Determine the (x, y) coordinate at the center of the cell enclosing the given text.  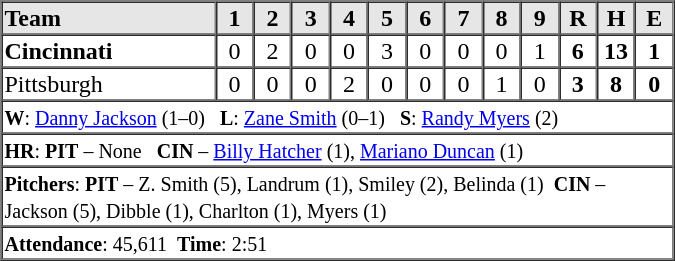
9 (540, 18)
Attendance: 45,611 Time: 2:51 (338, 242)
Pittsburgh (109, 84)
4 (349, 18)
5 (387, 18)
R (578, 18)
H (616, 18)
7 (463, 18)
E (654, 18)
HR: PIT – None CIN – Billy Hatcher (1), Mariano Duncan (1) (338, 150)
Pitchers: PIT – Z. Smith (5), Landrum (1), Smiley (2), Belinda (1) CIN – Jackson (5), Dibble (1), Charlton (1), Myers (1) (338, 196)
13 (616, 50)
Cincinnati (109, 50)
W: Danny Jackson (1–0) L: Zane Smith (0–1) S: Randy Myers (2) (338, 116)
Team (109, 18)
